Search for the cell housing the specified text and yield its [X, Y] center coordinate. 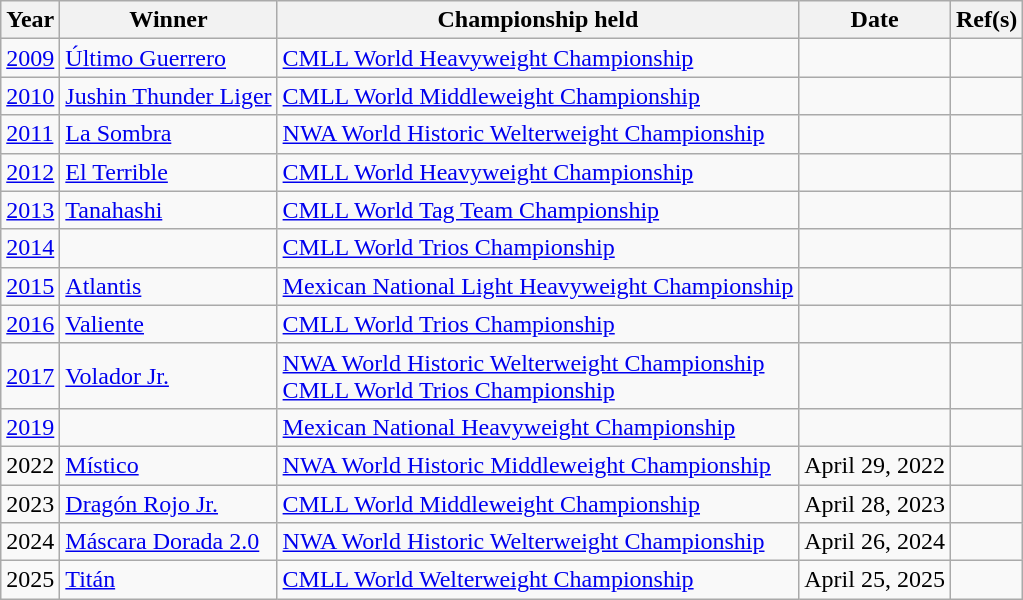
CMLL World Welterweight Championship [538, 580]
2025 [30, 580]
Titán [168, 580]
Mexican National Light Heavyweight Championship [538, 286]
2017 [30, 376]
Atlantis [168, 286]
2023 [30, 503]
NWA World Historic Welterweight ChampionshipCMLL World Trios Championship [538, 376]
La Sombra [168, 134]
Tanahashi [168, 210]
El Terrible [168, 172]
2013 [30, 210]
Ref(s) [986, 20]
2019 [30, 427]
2024 [30, 542]
NWA World Historic Middleweight Championship [538, 465]
Mexican National Heavyweight Championship [538, 427]
2011 [30, 134]
April 26, 2024 [875, 542]
Valiente [168, 324]
2010 [30, 96]
Último Guerrero [168, 58]
2012 [30, 172]
2014 [30, 248]
2015 [30, 286]
Date [875, 20]
April 28, 2023 [875, 503]
Místico [168, 465]
April 29, 2022 [875, 465]
Volador Jr. [168, 376]
2016 [30, 324]
Máscara Dorada 2.0 [168, 542]
2022 [30, 465]
Jushin Thunder Liger [168, 96]
Dragón Rojo Jr. [168, 503]
2009 [30, 58]
CMLL World Tag Team Championship [538, 210]
April 25, 2025 [875, 580]
Year [30, 20]
Winner [168, 20]
Championship held [538, 20]
